Locate the cell with the specified text and output its [X, Y] center coordinate. 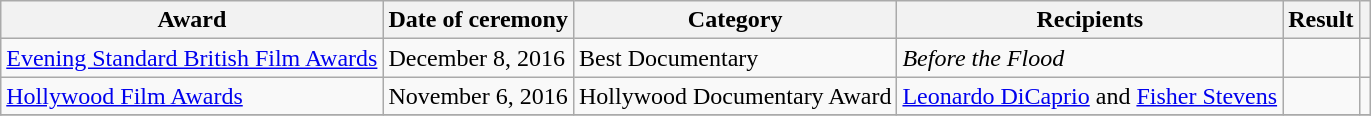
Recipients [1090, 20]
Evening Standard British Film Awards [192, 58]
Category [734, 20]
Award [192, 20]
Leonardo DiCaprio and Fisher Stevens [1090, 96]
Result [1321, 20]
Hollywood Documentary Award [734, 96]
Hollywood Film Awards [192, 96]
December 8, 2016 [478, 58]
Best Documentary [734, 58]
Before the Flood [1090, 58]
Date of ceremony [478, 20]
November 6, 2016 [478, 96]
